Identify which cell holds the provided text, then report its (x, y) central coordinate. 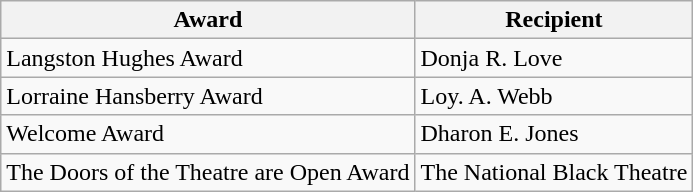
Welcome Award (208, 134)
Donja R. Love (554, 58)
The National Black Theatre (554, 172)
Langston Hughes Award (208, 58)
Lorraine Hansberry Award (208, 96)
Recipient (554, 20)
The Doors of the Theatre are Open Award (208, 172)
Loy. A. Webb (554, 96)
Award (208, 20)
Dharon E. Jones (554, 134)
